Find where the given text appears and provide that cell's center as [X, Y] coordinate. 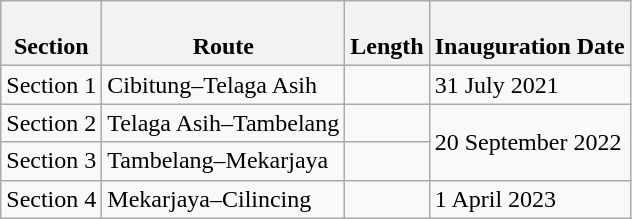
Section [52, 34]
Mekarjaya–Cilincing [224, 199]
Section 3 [52, 161]
Length [387, 34]
1 April 2023 [530, 199]
Telaga Asih–Tambelang [224, 123]
Section 2 [52, 123]
Tambelang–Mekarjaya [224, 161]
Cibitung–Telaga Asih [224, 85]
20 September 2022 [530, 142]
Route [224, 34]
Section 4 [52, 199]
31 July 2021 [530, 85]
Inauguration Date [530, 34]
Section 1 [52, 85]
